Scan for the cell matching the given text and deliver its (X, Y) coordinate at center. 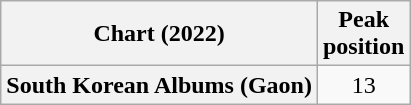
Chart (2022) (160, 34)
13 (363, 85)
South Korean Albums (Gaon) (160, 85)
Peakposition (363, 34)
